Output the (X, Y) coordinate of the center of the cell containing the given text.  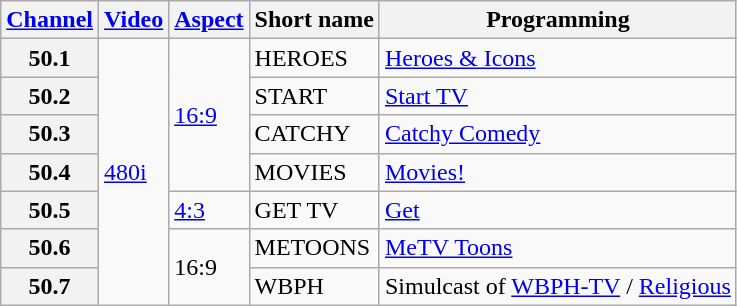
Channel (50, 20)
Programming (558, 20)
480i (134, 172)
50.6 (50, 248)
50.3 (50, 134)
CATCHY (314, 134)
Aspect (209, 20)
4:3 (209, 210)
GET TV (314, 210)
50.4 (50, 172)
Simulcast of WBPH-TV / Religious (558, 286)
Video (134, 20)
Catchy Comedy (558, 134)
MeTV Toons (558, 248)
START (314, 96)
50.7 (50, 286)
Get (558, 210)
MOVIES (314, 172)
Short name (314, 20)
METOONS (314, 248)
Start TV (558, 96)
50.5 (50, 210)
Movies! (558, 172)
50.1 (50, 58)
Heroes & Icons (558, 58)
HEROES (314, 58)
WBPH (314, 286)
50.2 (50, 96)
